Determine the (X, Y) coordinate at the center of the cell enclosing the given text.  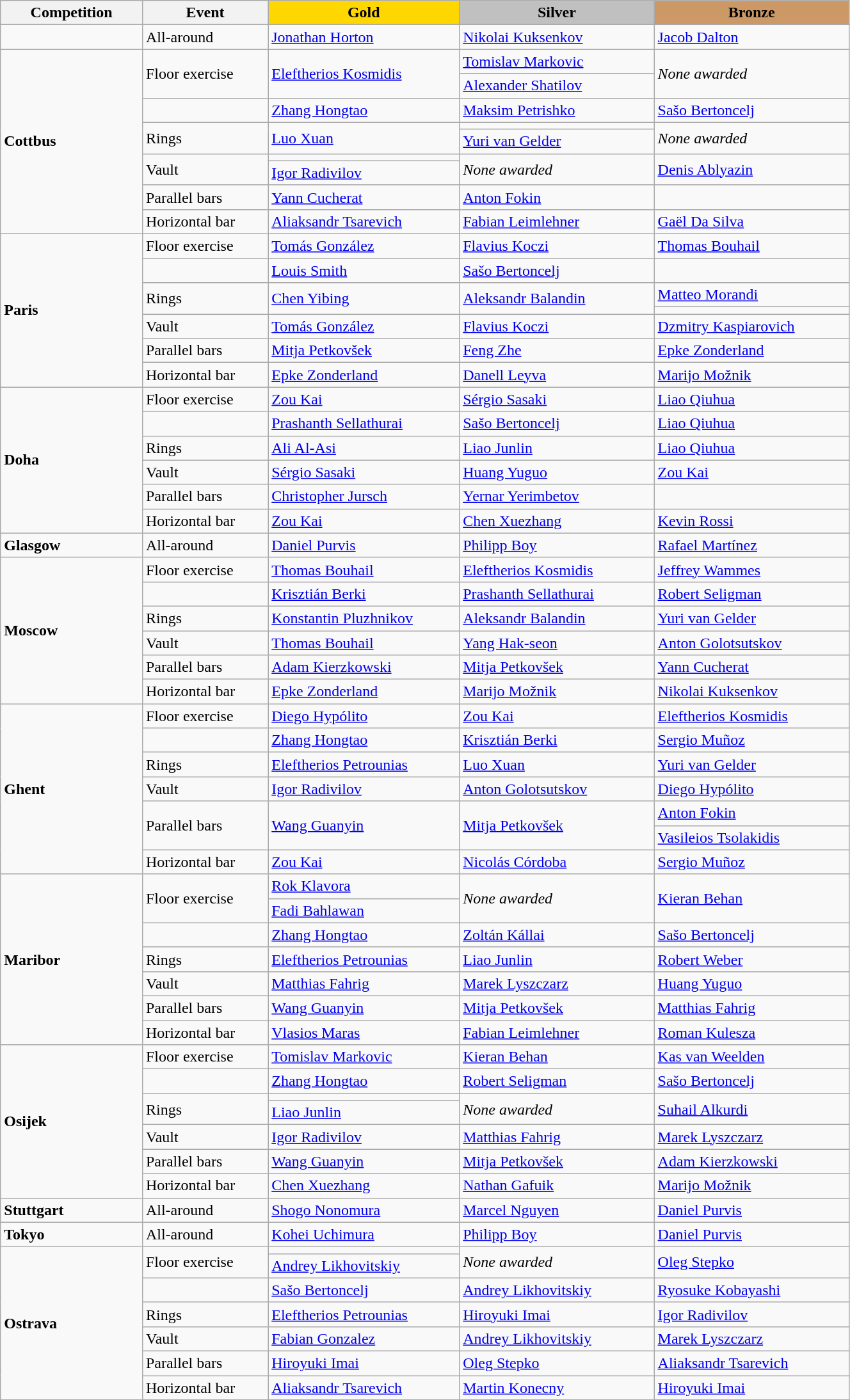
Zoltán Kállai (557, 935)
Feng Zhe (557, 351)
Competition (72, 13)
Vlasios Maras (364, 1032)
Moscow (72, 630)
Osijek (72, 1121)
Jacob Dalton (751, 37)
Konstantin Pluzhnikov (364, 618)
Danell Leyva (557, 375)
Jeffrey Wammes (751, 569)
Gaël Da Silva (751, 221)
Marcel Nguyen (557, 1210)
Chen Yibing (364, 298)
Silver (557, 13)
Nathan Gafuik (557, 1186)
Robert Weber (751, 959)
Louis Smith (364, 271)
Kas van Weelden (751, 1057)
Rafael Martínez (751, 545)
Stuttgart (72, 1210)
Roman Kulesza (751, 1032)
Glasgow (72, 545)
Matteo Morandi (751, 295)
Suhail Alkurdi (751, 1110)
Denis Ablyazin (751, 169)
Yang Hak-seon (557, 643)
Kevin Rossi (751, 521)
Shogo Nonomura (364, 1210)
Jonathan Horton (364, 37)
Gold (364, 13)
Maribor (72, 959)
Tokyo (72, 1234)
Cottbus (72, 142)
Doha (72, 460)
Kohei Uchimura (364, 1234)
Ryosuke Kobayashi (751, 1290)
Event (205, 13)
Fadi Bahlawan (364, 911)
Dzmitry Kaspiarovich (751, 326)
Paris (72, 310)
Nicolás Córdoba (557, 862)
Maksim Petrishko (557, 110)
Ali Al-Asi (364, 448)
Yernar Yerimbetov (557, 497)
Martin Konecny (557, 1388)
Rok Klavora (364, 886)
Christopher Jursch (364, 497)
Vasileios Tsolakidis (751, 838)
Ghent (72, 789)
Ostrava (72, 1323)
Fabian Gonzalez (364, 1339)
Alexander Shatilov (557, 86)
Bronze (751, 13)
